Detect which cell encompasses the target text, then output its (x, y) center coordinate. 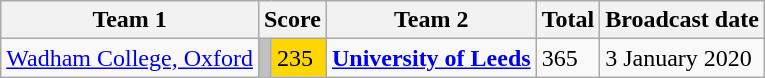
Team 1 (130, 20)
University of Leeds (431, 58)
Broadcast date (682, 20)
365 (568, 58)
Total (568, 20)
Score (292, 20)
3 January 2020 (682, 58)
Team 2 (431, 20)
Wadham College, Oxford (130, 58)
235 (298, 58)
